Detect which cell encompasses the target text, then output its (X, Y) center coordinate. 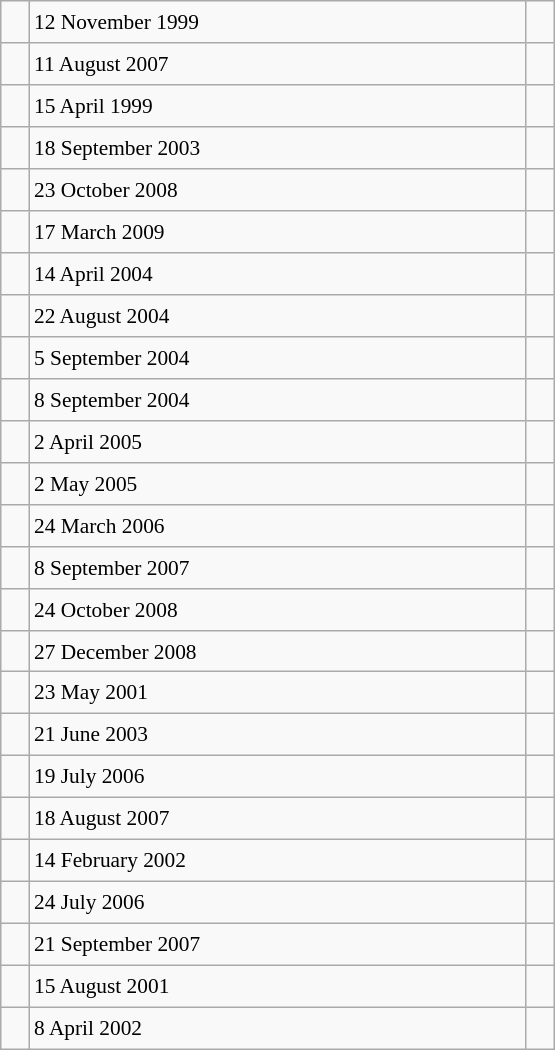
15 April 1999 (278, 106)
8 September 2004 (278, 399)
18 August 2007 (278, 819)
22 August 2004 (278, 316)
21 June 2003 (278, 735)
12 November 1999 (278, 22)
19 July 2006 (278, 777)
23 May 2001 (278, 693)
27 December 2008 (278, 651)
2 April 2005 (278, 441)
23 October 2008 (278, 190)
14 April 2004 (278, 274)
18 September 2003 (278, 148)
2 May 2005 (278, 483)
21 September 2007 (278, 945)
5 September 2004 (278, 358)
8 September 2007 (278, 567)
24 October 2008 (278, 609)
11 August 2007 (278, 64)
24 March 2006 (278, 525)
8 April 2002 (278, 1028)
14 February 2002 (278, 861)
17 March 2009 (278, 232)
15 August 2001 (278, 986)
24 July 2006 (278, 903)
